Detect which cell encompasses the target text, then output its (x, y) center coordinate. 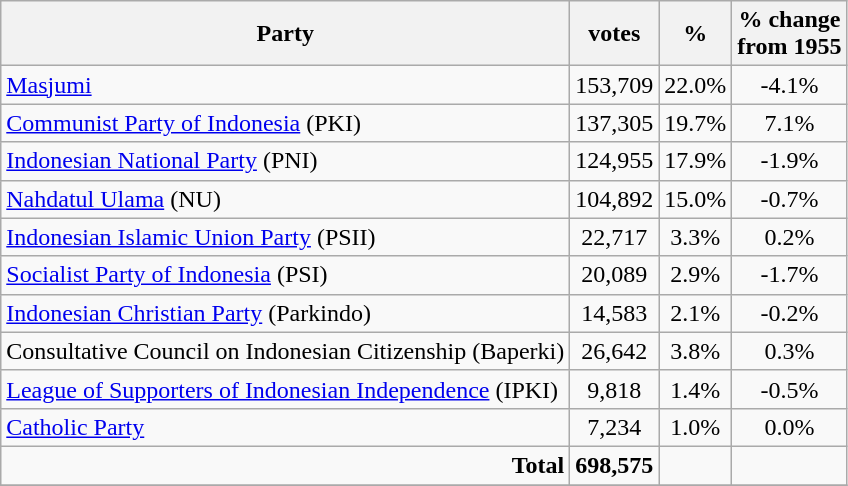
Party (286, 34)
20,089 (614, 275)
-0.7% (790, 199)
137,305 (614, 123)
26,642 (614, 351)
-4.1% (790, 85)
3.3% (696, 237)
-1.9% (790, 161)
League of Supporters of Indonesian Independence (IPKI) (286, 389)
Indonesian Christian Party (Parkindo) (286, 313)
124,955 (614, 161)
Masjumi (286, 85)
% changefrom 1955 (790, 34)
Consultative Council on Indonesian Citizenship (Baperki) (286, 351)
Total (286, 465)
0.0% (790, 427)
2.9% (696, 275)
7,234 (614, 427)
17.9% (696, 161)
9,818 (614, 389)
-1.7% (790, 275)
Catholic Party (286, 427)
14,583 (614, 313)
Socialist Party of Indonesia (PSI) (286, 275)
1.0% (696, 427)
-0.5% (790, 389)
698,575 (614, 465)
22.0% (696, 85)
3.8% (696, 351)
104,892 (614, 199)
% (696, 34)
7.1% (790, 123)
-0.2% (790, 313)
153,709 (614, 85)
1.4% (696, 389)
19.7% (696, 123)
15.0% (696, 199)
votes (614, 34)
22,717 (614, 237)
Indonesian National Party (PNI) (286, 161)
Communist Party of Indonesia (PKI) (286, 123)
0.2% (790, 237)
Nahdatul Ulama (NU) (286, 199)
2.1% (696, 313)
Indonesian Islamic Union Party (PSII) (286, 237)
0.3% (790, 351)
